From the cell containing the given text, extract its center point as [x, y] coordinate. 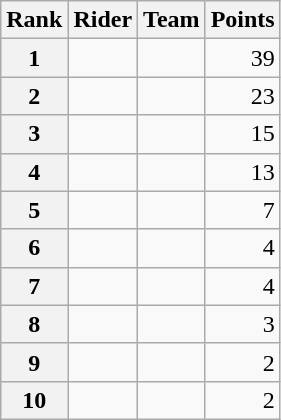
39 [242, 58]
6 [34, 248]
5 [34, 210]
15 [242, 134]
Rider [103, 20]
10 [34, 400]
Points [242, 20]
1 [34, 58]
Team [172, 20]
8 [34, 324]
13 [242, 172]
Rank [34, 20]
9 [34, 362]
23 [242, 96]
